Provide the (x, y) coordinate of the cell's center where the given text is located.  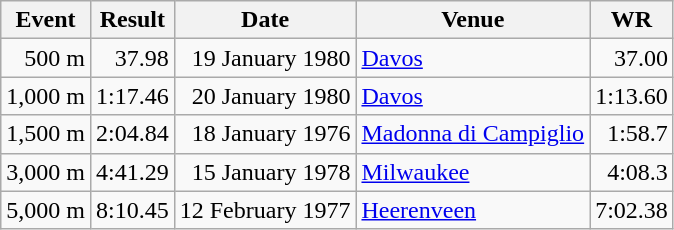
4:41.29 (132, 172)
WR (632, 20)
1:13.60 (632, 96)
Result (132, 20)
12 February 1977 (265, 210)
1:17.46 (132, 96)
Milwaukee (473, 172)
37.98 (132, 58)
Date (265, 20)
7:02.38 (632, 210)
Heerenveen (473, 210)
Madonna di Campiglio (473, 134)
1,500 m (46, 134)
1:58.7 (632, 134)
2:04.84 (132, 134)
Venue (473, 20)
19 January 1980 (265, 58)
3,000 m (46, 172)
4:08.3 (632, 172)
1,000 m (46, 96)
18 January 1976 (265, 134)
15 January 1978 (265, 172)
5,000 m (46, 210)
20 January 1980 (265, 96)
37.00 (632, 58)
8:10.45 (132, 210)
500 m (46, 58)
Event (46, 20)
